Identify which cell holds the provided text, then report its (X, Y) central coordinate. 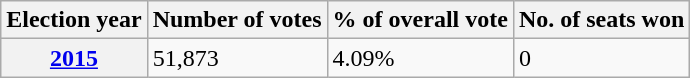
Election year (74, 20)
Number of votes (237, 20)
0 (601, 58)
2015 (74, 58)
% of overall vote (420, 20)
51,873 (237, 58)
4.09% (420, 58)
No. of seats won (601, 20)
